Extract the (X, Y) coordinate from the center of the cell holding the provided text.  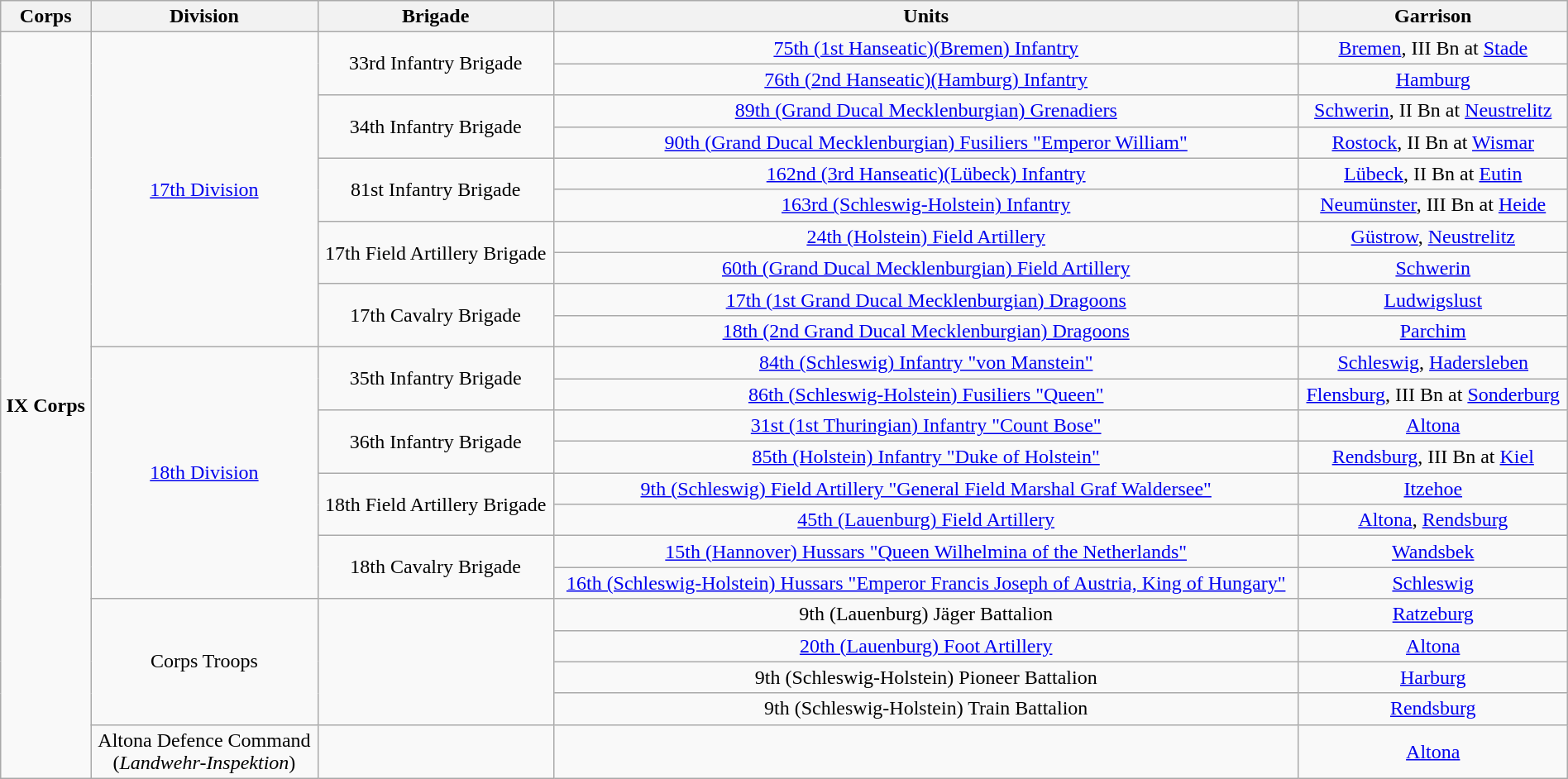
162nd (3rd Hanseatic)(Lübeck) Infantry (926, 174)
9th (Schleswig-Holstein) Train Battalion (926, 709)
35th Infantry Brigade (435, 378)
45th (Lauenburg) Field Artillery (926, 520)
Rostock, II Bn at Wismar (1432, 142)
Wandsbek (1432, 552)
Altona Defence Command(Landwehr-Inspektion) (205, 751)
18th Cavalry Brigade (435, 567)
Brigade (435, 17)
Neumünster, III Bn at Heide (1432, 205)
IX Corps (46, 405)
34th Infantry Brigade (435, 127)
Schwerin, II Bn at Neustrelitz (1432, 111)
17th Cavalry Brigade (435, 315)
24th (Holstein) Field Artillery (926, 237)
Rendsburg (1432, 709)
84th (Schleswig) Infantry "von Manstein" (926, 362)
163rd (Schleswig-Holstein) Infantry (926, 205)
Ratzeburg (1432, 614)
Schleswig (1432, 583)
Schleswig, Hadersleben (1432, 362)
Corps Troops (205, 662)
85th (Holstein) Infantry "Duke of Holstein" (926, 457)
76th (2nd Hanseatic)(Hamburg) Infantry (926, 79)
60th (Grand Ducal Mecklenburgian) Field Artillery (926, 268)
90th (Grand Ducal Mecklenburgian) Fusiliers "Emperor William" (926, 142)
Flensburg, III Bn at Sonderburg (1432, 394)
17th Division (205, 190)
18th (2nd Grand Ducal Mecklenburgian) Dragoons (926, 331)
86th (Schleswig-Holstein) Fusiliers "Queen" (926, 394)
89th (Grand Ducal Mecklenburgian) Grenadiers (926, 111)
81st Infantry Brigade (435, 189)
75th (1st Hanseatic)(Bremen) Infantry (926, 48)
9th (Schleswig-Holstein) Pioneer Battalion (926, 677)
Itzehoe (1432, 489)
Bremen, III Bn at Stade (1432, 48)
Division (205, 17)
17th Field Artillery Brigade (435, 252)
Units (926, 17)
Güstrow, Neustrelitz (1432, 237)
Harburg (1432, 677)
36th Infantry Brigade (435, 442)
Parchim (1432, 331)
Garrison (1432, 17)
15th (Hannover) Hussars "Queen Wilhelmina of the Netherlands" (926, 552)
18th Field Artillery Brigade (435, 504)
17th (1st Grand Ducal Mecklenburgian) Dragoons (926, 299)
Schwerin (1432, 268)
9th (Schleswig) Field Artillery "General Field Marshal Graf Waldersee" (926, 489)
Rendsburg, III Bn at Kiel (1432, 457)
Hamburg (1432, 79)
Lübeck, II Bn at Eutin (1432, 174)
Ludwigslust (1432, 299)
20th (Lauenburg) Foot Artillery (926, 646)
33rd Infantry Brigade (435, 64)
Altona, Rendsburg (1432, 520)
31st (1st Thuringian) Infantry "Count Bose" (926, 426)
16th (Schleswig-Holstein) Hussars "Emperor Francis Joseph of Austria, King of Hungary" (926, 583)
Corps (46, 17)
9th (Lauenburg) Jäger Battalion (926, 614)
18th Division (205, 472)
